Locate the cell with the specified text and output its (x, y) center coordinate. 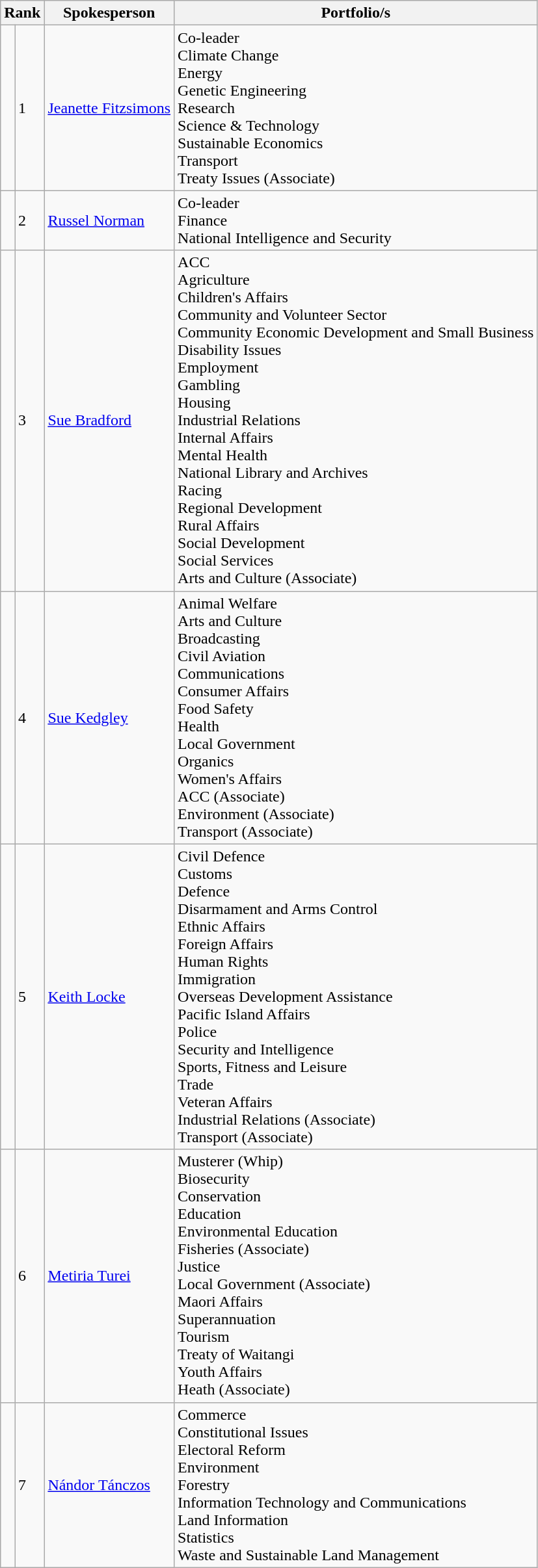
Keith Locke (109, 997)
Metiria Turei (109, 1275)
1 (29, 108)
Jeanette Fitzsimons (109, 108)
Co-leaderFinanceNational Intelligence and Security (356, 220)
5 (29, 997)
6 (29, 1275)
3 (29, 421)
2 (29, 220)
Russel Norman (109, 220)
Portfolio/s (356, 13)
Sue Kedgley (109, 718)
4 (29, 718)
Nándor Tánczos (109, 1485)
Spokesperson (109, 13)
Rank (22, 13)
Sue Bradford (109, 421)
7 (29, 1485)
Co-leaderClimate ChangeEnergyGenetic EngineeringResearchScience & TechnologySustainable EconomicsTransportTreaty Issues (Associate) (356, 108)
